Pinpoint the cell where the given text exists, returning its (x, y) midpoint coordinate. 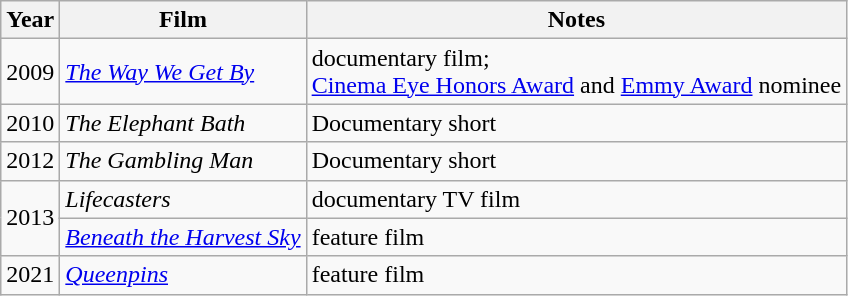
2010 (30, 123)
Beneath the Harvest Sky (183, 237)
Notes (576, 20)
Lifecasters (183, 199)
Year (30, 20)
2021 (30, 275)
2009 (30, 72)
2013 (30, 218)
The Elephant Bath (183, 123)
The Way We Get By (183, 72)
documentary film;Cinema Eye Honors Award and Emmy Award nominee (576, 72)
2012 (30, 161)
Queenpins (183, 275)
Film (183, 20)
documentary TV film (576, 199)
The Gambling Man (183, 161)
